Output the (x, y) coordinate of the center of the cell containing the given text.  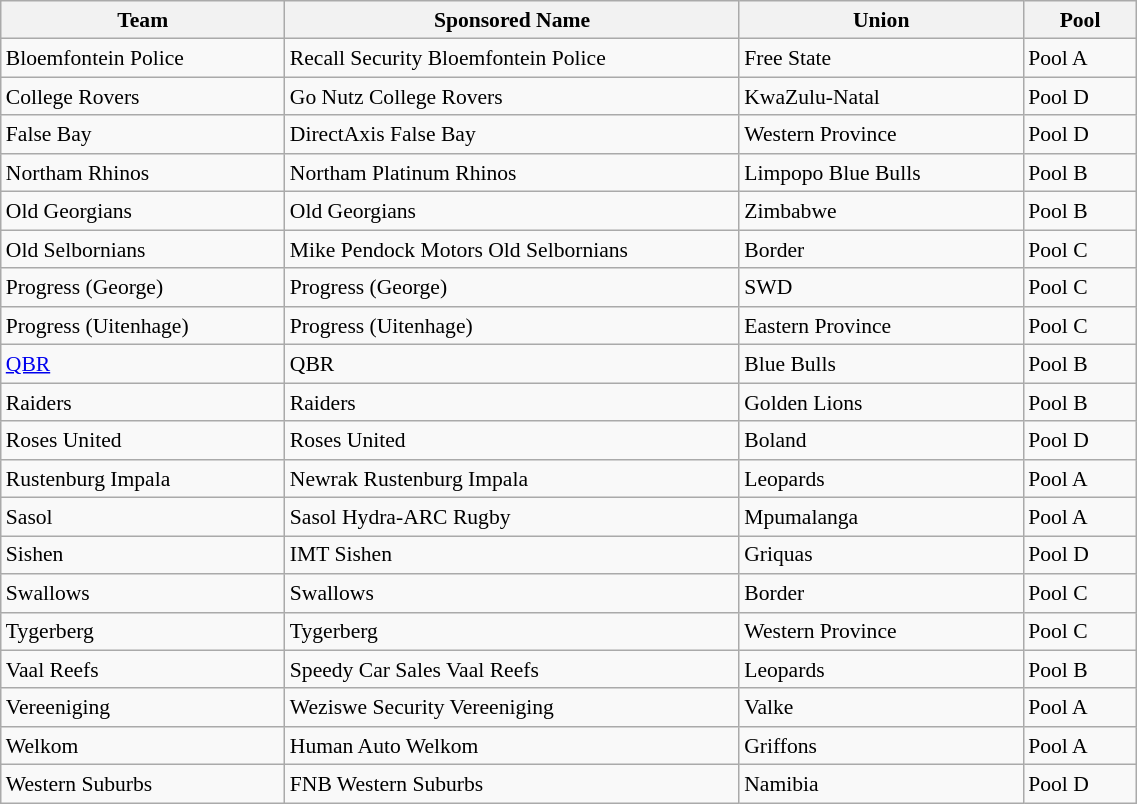
Rustenburg Impala (143, 479)
Sasol Hydra-ARC Rugby (512, 517)
Blue Bulls (881, 364)
Valke (881, 708)
Free State (881, 58)
Human Auto Welkom (512, 746)
Union (881, 20)
Vaal Reefs (143, 670)
Western Suburbs (143, 784)
Sasol (143, 517)
Northam Rhinos (143, 173)
Welkom (143, 746)
Speedy Car Sales Vaal Reefs (512, 670)
False Bay (143, 135)
Pool (1080, 20)
College Rovers (143, 97)
Eastern Province (881, 326)
Northam Platinum Rhinos (512, 173)
SWD (881, 288)
IMT Sishen (512, 555)
Old Selbornians (143, 249)
FNB Western Suburbs (512, 784)
Boland (881, 440)
Go Nutz College Rovers (512, 97)
Newrak Rustenburg Impala (512, 479)
Sponsored Name (512, 20)
DirectAxis False Bay (512, 135)
Mpumalanga (881, 517)
Golden Lions (881, 402)
Team (143, 20)
Namibia (881, 784)
Recall Security Bloemfontein Police (512, 58)
Bloemfontein Police (143, 58)
Griquas (881, 555)
Mike Pendock Motors Old Selbornians (512, 249)
Weziswe Security Vereeniging (512, 708)
Zimbabwe (881, 211)
Griffons (881, 746)
Sishen (143, 555)
KwaZulu-Natal (881, 97)
Limpopo Blue Bulls (881, 173)
Vereeniging (143, 708)
